Output the (x, y) coordinate of the center of the cell containing the given text.  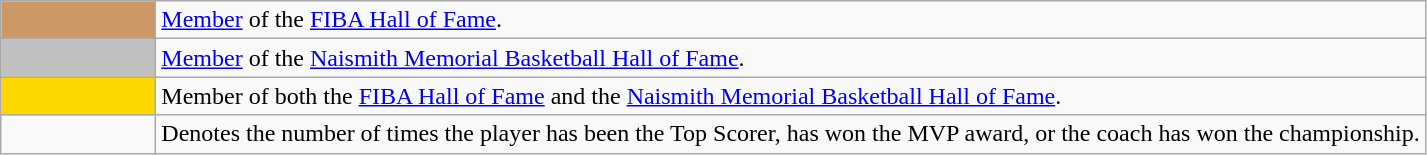
Denotes the number of times the player has been the Top Scorer, has won the MVP award, or the coach has won the championship. (790, 134)
Member of both the FIBA Hall of Fame and the Naismith Memorial Basketball Hall of Fame. (790, 96)
Member of the Naismith Memorial Basketball Hall of Fame. (790, 58)
Member of the FIBA Hall of Fame. (790, 20)
